Search for the cell housing the specified text and yield its (X, Y) center coordinate. 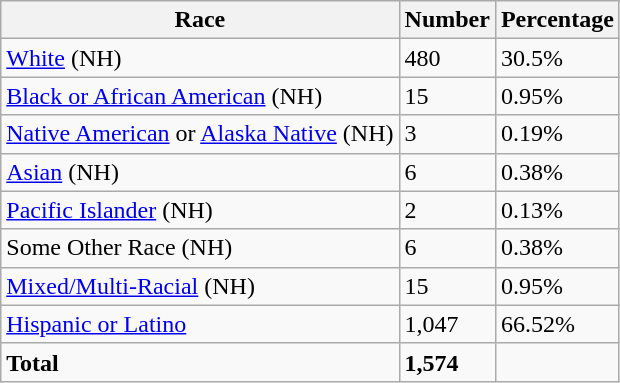
White (NH) (200, 58)
30.5% (557, 58)
0.13% (557, 210)
Percentage (557, 20)
Pacific Islander (NH) (200, 210)
66.52% (557, 324)
Total (200, 362)
3 (447, 134)
480 (447, 58)
1,047 (447, 324)
1,574 (447, 362)
0.19% (557, 134)
Native American or Alaska Native (NH) (200, 134)
Hispanic or Latino (200, 324)
2 (447, 210)
Mixed/Multi-Racial (NH) (200, 286)
Black or African American (NH) (200, 96)
Asian (NH) (200, 172)
Some Other Race (NH) (200, 248)
Number (447, 20)
Race (200, 20)
